Identify which cell holds the provided text, then report its [X, Y] central coordinate. 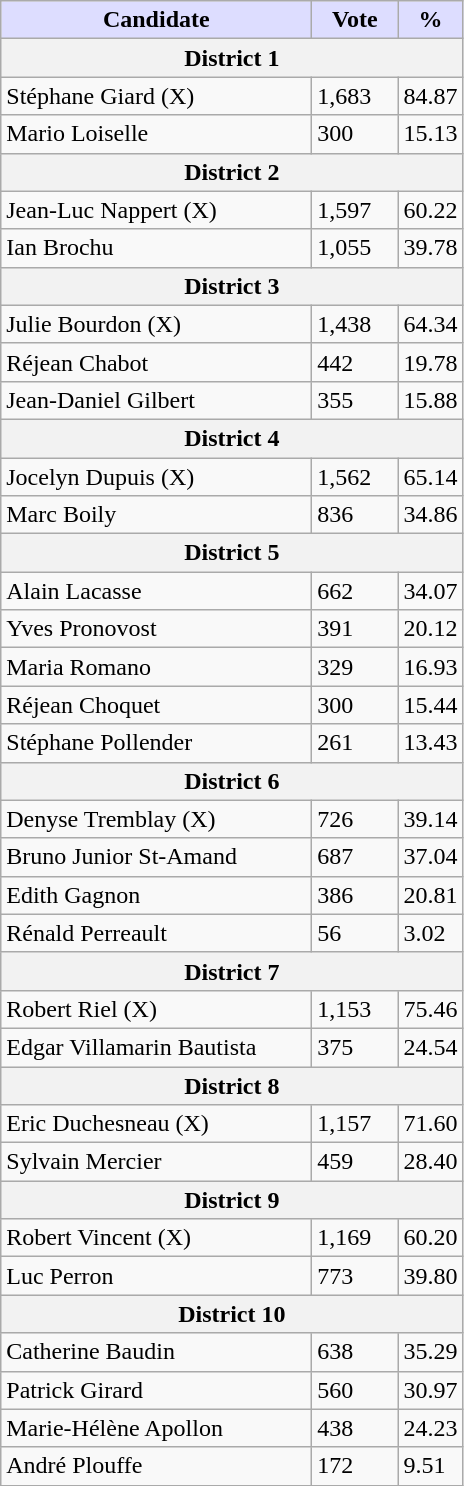
24.54 [430, 1047]
Marie-Hélène Apollon [156, 1428]
1,438 [355, 324]
35.29 [430, 1352]
1,055 [355, 248]
459 [355, 1162]
Jocelyn Dupuis (X) [156, 477]
34.86 [430, 515]
Ian Brochu [156, 248]
Stéphane Giard (X) [156, 96]
1,597 [355, 210]
20.12 [430, 629]
56 [355, 933]
Réjean Choquet [156, 705]
Candidate [156, 20]
Jean-Daniel Gilbert [156, 400]
Mario Loiselle [156, 134]
Edith Gagnon [156, 895]
329 [355, 667]
20.81 [430, 895]
1,157 [355, 1124]
60.22 [430, 210]
71.60 [430, 1124]
64.34 [430, 324]
District 10 [232, 1314]
Marc Boily [156, 515]
District 2 [232, 172]
9.51 [430, 1466]
15.88 [430, 400]
28.40 [430, 1162]
39.14 [430, 819]
386 [355, 895]
Denyse Tremblay (X) [156, 819]
39.78 [430, 248]
30.97 [430, 1390]
Catherine Baudin [156, 1352]
District 9 [232, 1200]
Eric Duchesneau (X) [156, 1124]
662 [355, 591]
836 [355, 515]
District 4 [232, 438]
District 5 [232, 553]
Robert Riel (X) [156, 1009]
Julie Bourdon (X) [156, 324]
438 [355, 1428]
Robert Vincent (X) [156, 1238]
District 8 [232, 1085]
34.07 [430, 591]
% [430, 20]
15.44 [430, 705]
355 [355, 400]
Edgar Villamarin Bautista [156, 1047]
Réjean Chabot [156, 362]
75.46 [430, 1009]
261 [355, 743]
1,169 [355, 1238]
172 [355, 1466]
391 [355, 629]
District 3 [232, 286]
16.93 [430, 667]
39.80 [430, 1276]
Luc Perron [156, 1276]
André Plouffe [156, 1466]
19.78 [430, 362]
Alain Lacasse [156, 591]
773 [355, 1276]
560 [355, 1390]
District 7 [232, 971]
Sylvain Mercier [156, 1162]
Patrick Girard [156, 1390]
65.14 [430, 477]
24.23 [430, 1428]
1,153 [355, 1009]
442 [355, 362]
Maria Romano [156, 667]
13.43 [430, 743]
Jean-Luc Nappert (X) [156, 210]
726 [355, 819]
1,683 [355, 96]
Bruno Junior St-Amand [156, 857]
375 [355, 1047]
Yves Pronovost [156, 629]
15.13 [430, 134]
638 [355, 1352]
1,562 [355, 477]
37.04 [430, 857]
687 [355, 857]
District 1 [232, 58]
Rénald Perreault [156, 933]
District 6 [232, 781]
60.20 [430, 1238]
Stéphane Pollender [156, 743]
3.02 [430, 933]
Vote [355, 20]
84.87 [430, 96]
